Find where the given text appears and provide that cell's center as (x, y) coordinate. 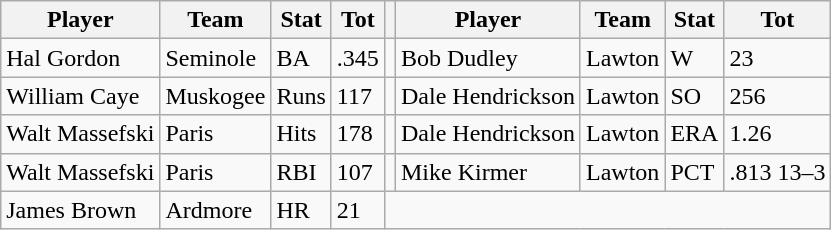
James Brown (80, 210)
Mike Kirmer (488, 172)
178 (358, 134)
Hal Gordon (80, 58)
256 (778, 96)
Hits (301, 134)
SO (694, 96)
107 (358, 172)
.345 (358, 58)
RBI (301, 172)
23 (778, 58)
HR (301, 210)
.813 13–3 (778, 172)
Muskogee (216, 96)
117 (358, 96)
BA (301, 58)
PCT (694, 172)
Ardmore (216, 210)
ERA (694, 134)
W (694, 58)
Seminole (216, 58)
William Caye (80, 96)
Runs (301, 96)
21 (358, 210)
1.26 (778, 134)
Bob Dudley (488, 58)
